Capture the cell that displays the provided text and extract its [X, Y] central coordinate. 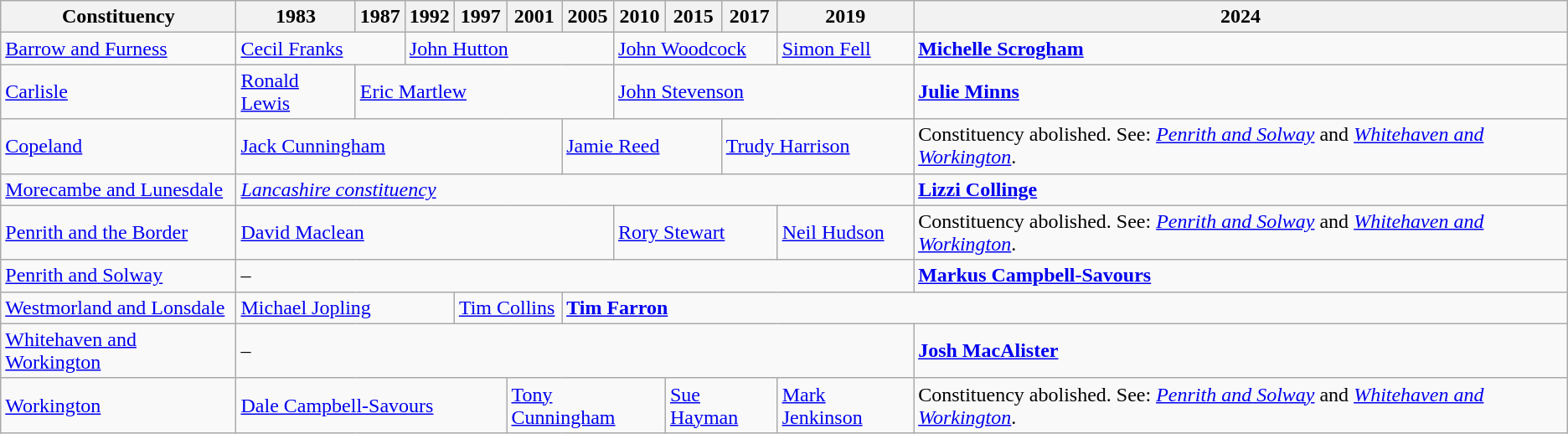
Rory Stewart [696, 233]
Michelle Scrogham [1241, 49]
Michael Jopling [345, 307]
Barrow and Furness [119, 49]
Trudy Harrison [818, 146]
Jamie Reed [642, 146]
2019 [846, 17]
Tony Cunningham [586, 406]
Eric Martlew [484, 92]
Penrith and the Border [119, 233]
David Maclean [426, 233]
Whitehaven and Workington [119, 350]
John Woodcock [696, 49]
1983 [296, 17]
Ronald Lewis [296, 92]
1987 [380, 17]
Tim Collins [508, 307]
Lancashire constituency [575, 189]
Tim Farron [1065, 307]
Markus Campbell-Savours [1241, 276]
Carlisle [119, 92]
1997 [481, 17]
Constituency [119, 17]
Simon Fell [846, 49]
Julie Minns [1241, 92]
2010 [640, 17]
Dale Campbell-Savours [372, 406]
Morecambe and Lunesdale [119, 189]
Josh MacAlister [1241, 350]
Workington [119, 406]
Neil Hudson [846, 233]
2001 [534, 17]
2024 [1241, 17]
2017 [749, 17]
Cecil Franks [320, 49]
1992 [429, 17]
Lizzi Collinge [1241, 189]
John Hutton [509, 49]
John Stevenson [764, 92]
2015 [694, 17]
Jack Cunningham [399, 146]
Copeland [119, 146]
Penrith and Solway [119, 276]
Westmorland and Lonsdale [119, 307]
Sue Hayman [721, 406]
2005 [588, 17]
Mark Jenkinson [846, 406]
